Return (X, Y) of the center of cell containing provided text 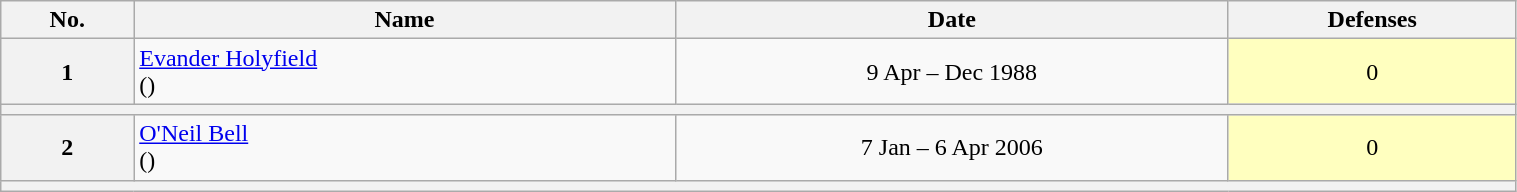
7 Jan – 6 Apr 2006 (952, 148)
9 Apr – Dec 1988 (952, 72)
O'Neil Bell() (405, 148)
Name (405, 20)
Date (952, 20)
1 (68, 72)
2 (68, 148)
No. (68, 20)
Evander Holyfield() (405, 72)
Defenses (1372, 20)
